Extract the [X, Y] coordinate from the center of the cell holding the provided text.  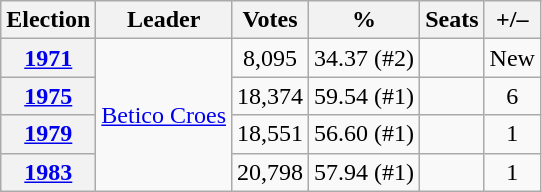
56.60 (#1) [364, 134]
% [364, 20]
1975 [48, 96]
6 [512, 96]
57.94 (#1) [364, 172]
Election [48, 20]
34.37 (#2) [364, 58]
18,374 [270, 96]
Seats [452, 20]
1979 [48, 134]
8,095 [270, 58]
18,551 [270, 134]
Leader [164, 20]
1983 [48, 172]
59.54 (#1) [364, 96]
New [512, 58]
20,798 [270, 172]
1971 [48, 58]
Votes [270, 20]
Betico Croes [164, 115]
+/– [512, 20]
